Extract the (X, Y) coordinate from the center of the cell holding the provided text.  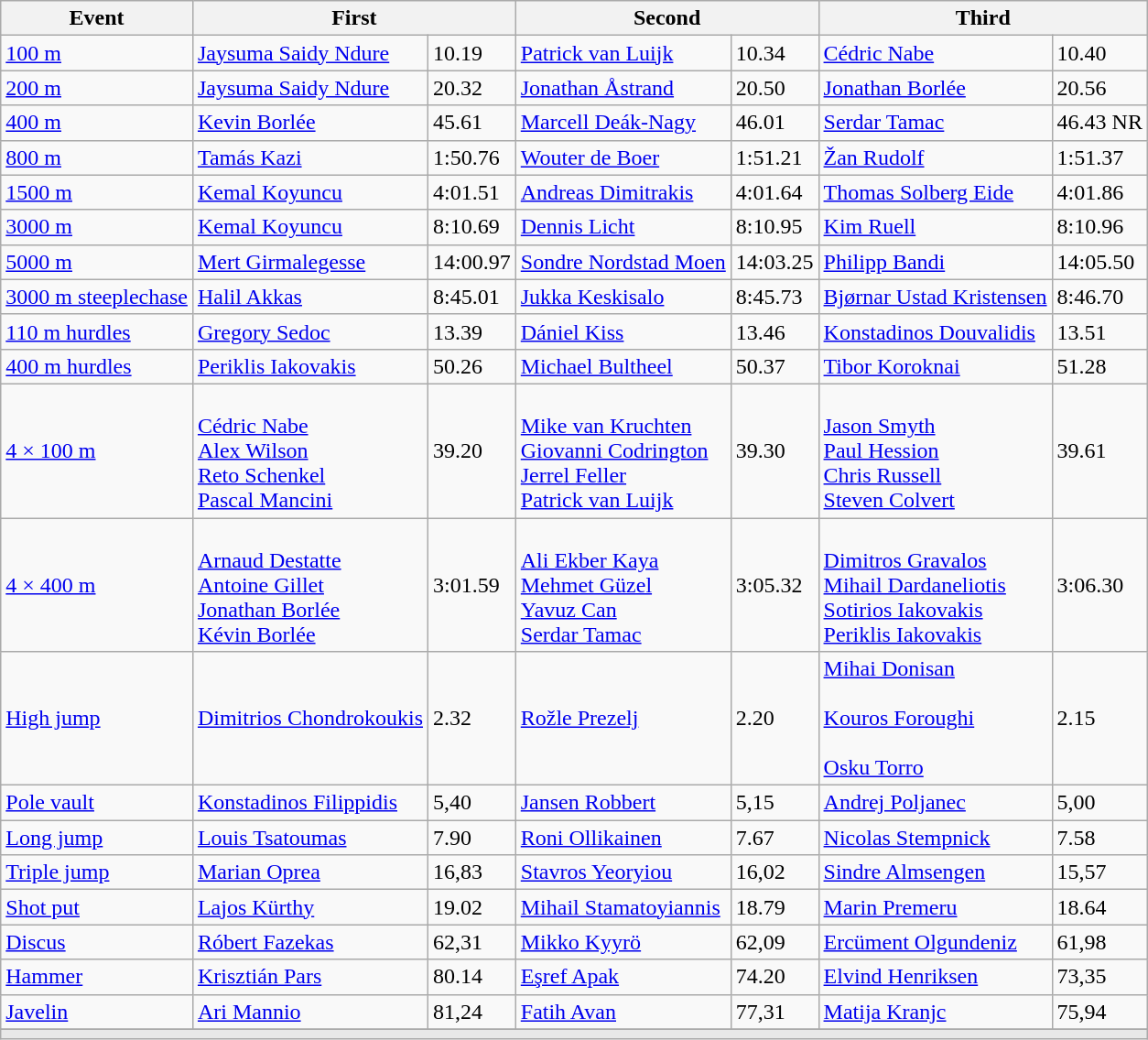
Philipp Bandi (936, 262)
Mihai Donisan Kouros Foroughi Osku Torro (936, 719)
Dimitros Gravalos Mihail Dardaneliotis Sotirios Iakovakis Periklis Iakovakis (936, 585)
Arnaud Destatte Antoine Gillet Jonathan Borlée Kévin Borlée (309, 585)
Mike van Kruchten Giovanni Codrington Jerrel Feller Patrick van Luijk (623, 450)
Dimitrios Chondrokoukis (309, 719)
50.26 (472, 366)
Periklis Iakovakis (309, 366)
1500 m (97, 192)
46.43 NR (1099, 123)
77,31 (774, 1012)
Mert Girmalegesse (309, 262)
13.39 (472, 331)
Marin Premeru (936, 907)
Roni Ollikainen (623, 838)
Jason Smyth Paul Hession Chris Russell Steven Colvert (936, 450)
Gregory Sedoc (309, 331)
14:00.97 (472, 262)
Halil Akkas (309, 297)
16,83 (472, 872)
75,94 (1099, 1012)
5000 m (97, 262)
Kevin Borlée (309, 123)
Sondre Nordstad Moen (623, 262)
Serdar Tamac (936, 123)
Event (97, 18)
5,40 (472, 803)
39.20 (472, 450)
Stavros Yeoryiou (623, 872)
Žan Rudolf (936, 157)
First (353, 18)
Thomas Solberg Eide (936, 192)
7.58 (1099, 838)
Patrick van Luijk (623, 53)
15,57 (1099, 872)
Michael Bultheel (623, 366)
High jump (97, 719)
Mikko Kyyrö (623, 942)
39.61 (1099, 450)
39.30 (774, 450)
400 m (97, 123)
Cédric Nabe Alex Wilson Reto Schenkel Pascal Mancini (309, 450)
100 m (97, 53)
Kim Ruell (936, 227)
200 m (97, 88)
Hammer (97, 977)
Ali Ekber Kaya Mehmet Güzel Yavuz Can Serdar Tamac (623, 585)
7.90 (472, 838)
Discus (97, 942)
8:10.69 (472, 227)
Second (666, 18)
46.01 (774, 123)
62,31 (472, 942)
Jansen Robbert (623, 803)
Marcell Deák-Nagy (623, 123)
800 m (97, 157)
18.64 (1099, 907)
Mihail Stamatoyiannis (623, 907)
20.32 (472, 88)
Shot put (97, 907)
8:10.95 (774, 227)
Ari Mannio (309, 1012)
10.34 (774, 53)
Tibor Koroknai (936, 366)
50.37 (774, 366)
45.61 (472, 123)
Elvind Henriksen (936, 977)
Andreas Dimitrakis (623, 192)
1:50.76 (472, 157)
20.56 (1099, 88)
13.51 (1099, 331)
4:01.51 (472, 192)
Marian Oprea (309, 872)
4 × 100 m (97, 450)
Ercüment Olgundeniz (936, 942)
Third (983, 18)
3000 m steeplechase (97, 297)
Pole vault (97, 803)
14:03.25 (774, 262)
Triple jump (97, 872)
400 m hurdles (97, 366)
Lajos Kürthy (309, 907)
5,00 (1099, 803)
3:01.59 (472, 585)
4:01.86 (1099, 192)
3:05.32 (774, 585)
19.02 (472, 907)
Andrej Poljanec (936, 803)
Konstadinos Filippidis (309, 803)
62,09 (774, 942)
Long jump (97, 838)
Jukka Keskisalo (623, 297)
Konstadinos Douvalidis (936, 331)
Eşref Apak (623, 977)
4:01.64 (774, 192)
61,98 (1099, 942)
Cédric Nabe (936, 53)
51.28 (1099, 366)
2.15 (1099, 719)
Rožle Prezelj (623, 719)
Wouter de Boer (623, 157)
8:45.73 (774, 297)
Róbert Fazekas (309, 942)
Dániel Kiss (623, 331)
Javelin (97, 1012)
Jonathan Åstrand (623, 88)
16,02 (774, 872)
Nicolas Stempnick (936, 838)
8:45.01 (472, 297)
8:46.70 (1099, 297)
Fatih Avan (623, 1012)
18.79 (774, 907)
Bjørnar Ustad Kristensen (936, 297)
73,35 (1099, 977)
1:51.21 (774, 157)
3000 m (97, 227)
Jonathan Borlée (936, 88)
14:05.50 (1099, 262)
74.20 (774, 977)
Louis Tsatoumas (309, 838)
80.14 (472, 977)
20.50 (774, 88)
5,15 (774, 803)
8:10.96 (1099, 227)
110 m hurdles (97, 331)
7.67 (774, 838)
13.46 (774, 331)
3:06.30 (1099, 585)
Krisztián Pars (309, 977)
10.40 (1099, 53)
2.20 (774, 719)
Dennis Licht (623, 227)
1:51.37 (1099, 157)
10.19 (472, 53)
Sindre Almsengen (936, 872)
Tamás Kazi (309, 157)
81,24 (472, 1012)
4 × 400 m (97, 585)
Matija Kranjc (936, 1012)
2.32 (472, 719)
